Search for the cell housing the specified text and yield its [X, Y] center coordinate. 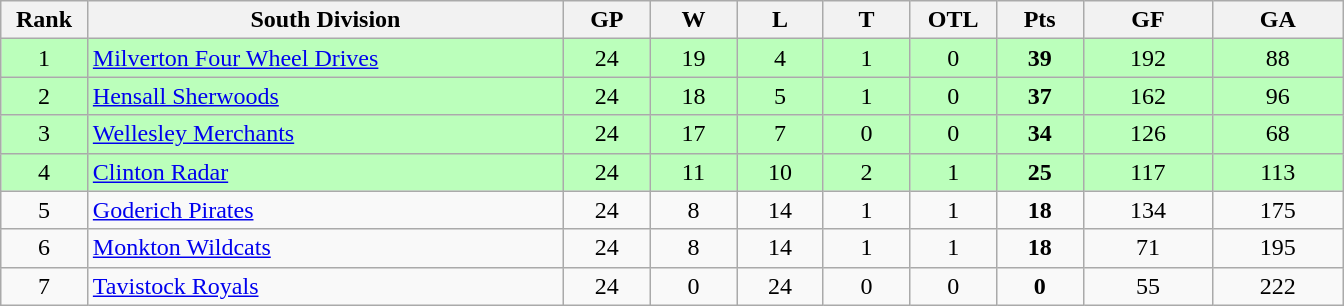
17 [694, 134]
39 [1040, 58]
6 [44, 248]
11 [694, 172]
South Division [325, 20]
175 [1278, 210]
GA [1278, 20]
Monkton Wildcats [325, 248]
Tavistock Royals [325, 286]
OTL [954, 20]
T [866, 20]
L [780, 20]
117 [1148, 172]
25 [1040, 172]
Goderich Pirates [325, 210]
Hensall Sherwoods [325, 96]
134 [1148, 210]
34 [1040, 134]
10 [780, 172]
126 [1148, 134]
Wellesley Merchants [325, 134]
19 [694, 58]
71 [1148, 248]
3 [44, 134]
GP [608, 20]
195 [1278, 248]
113 [1278, 172]
96 [1278, 96]
Rank [44, 20]
Milverton Four Wheel Drives [325, 58]
Pts [1040, 20]
GF [1148, 20]
192 [1148, 58]
88 [1278, 58]
55 [1148, 286]
222 [1278, 286]
68 [1278, 134]
Clinton Radar [325, 172]
162 [1148, 96]
37 [1040, 96]
W [694, 20]
